Provide the [X, Y] coordinate of the cell's center where the given text is located.  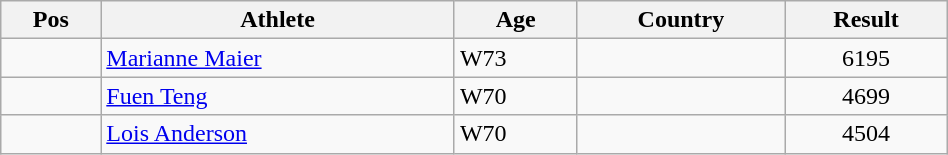
4504 [866, 134]
Result [866, 20]
6195 [866, 58]
4699 [866, 96]
Country [681, 20]
Lois Anderson [278, 134]
Marianne Maier [278, 58]
Fuen Teng [278, 96]
Athlete [278, 20]
Age [516, 20]
Pos [51, 20]
W73 [516, 58]
